Extract the [X, Y] coordinate from the center of the cell holding the provided text.  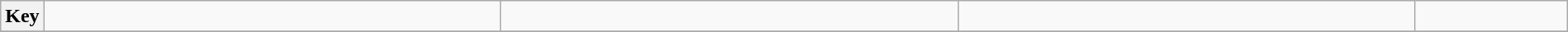
Key [22, 16]
